Extract the [x, y] coordinate from the center of the cell holding the provided text.  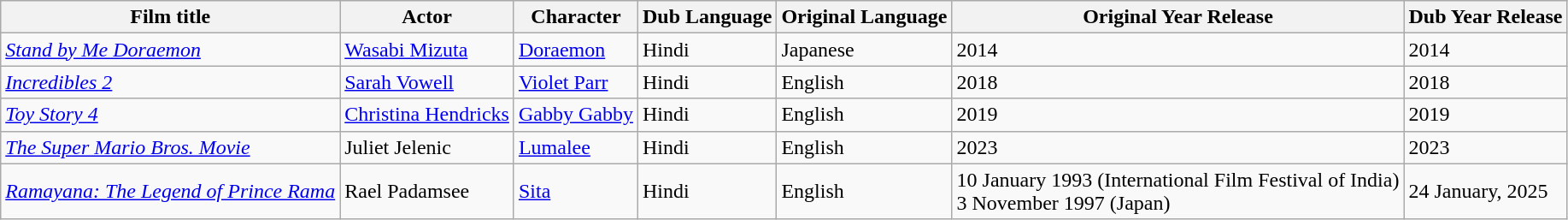
Gabby Gabby [576, 115]
The Super Mario Bros. Movie [171, 147]
Rael Padamsee [427, 192]
Violet Parr [576, 82]
Stand by Me Doraemon [171, 50]
Dub Year Release [1485, 17]
Original Language [865, 17]
Sarah Vowell [427, 82]
Doraemon [576, 50]
Ramayana: The Legend of Prince Rama [171, 192]
Original Year Release [1177, 17]
10 January 1993 (International Film Festival of India)3 November 1997 (Japan) [1177, 192]
Sita [576, 192]
Film title [171, 17]
Wasabi Mizuta [427, 50]
Actor [427, 17]
Incredibles 2 [171, 82]
Christina Hendricks [427, 115]
Lumalee [576, 147]
24 January, 2025 [1485, 192]
Toy Story 4 [171, 115]
Juliet Jelenic [427, 147]
Dub Language [707, 17]
Character [576, 17]
Japanese [865, 50]
